From the cell containing the given text, extract its center point as (x, y) coordinate. 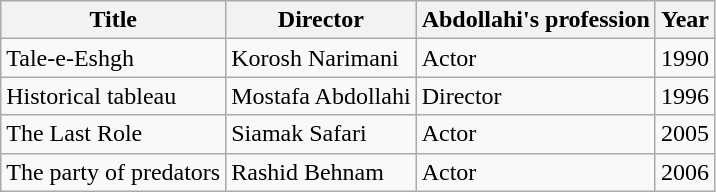
1996 (684, 96)
The party of predators (114, 172)
2005 (684, 134)
The Last Role (114, 134)
Title (114, 20)
Tale-e-Eshgh (114, 58)
2006 (684, 172)
Mostafa Abdollahi (321, 96)
Abdollahi's profession (536, 20)
Siamak Safari (321, 134)
Korosh Narimani (321, 58)
1990 (684, 58)
Historical tableau (114, 96)
Year (684, 20)
Rashid Behnam (321, 172)
